Return the (X, Y) coordinate for the center point of the cell that contains the specified text.  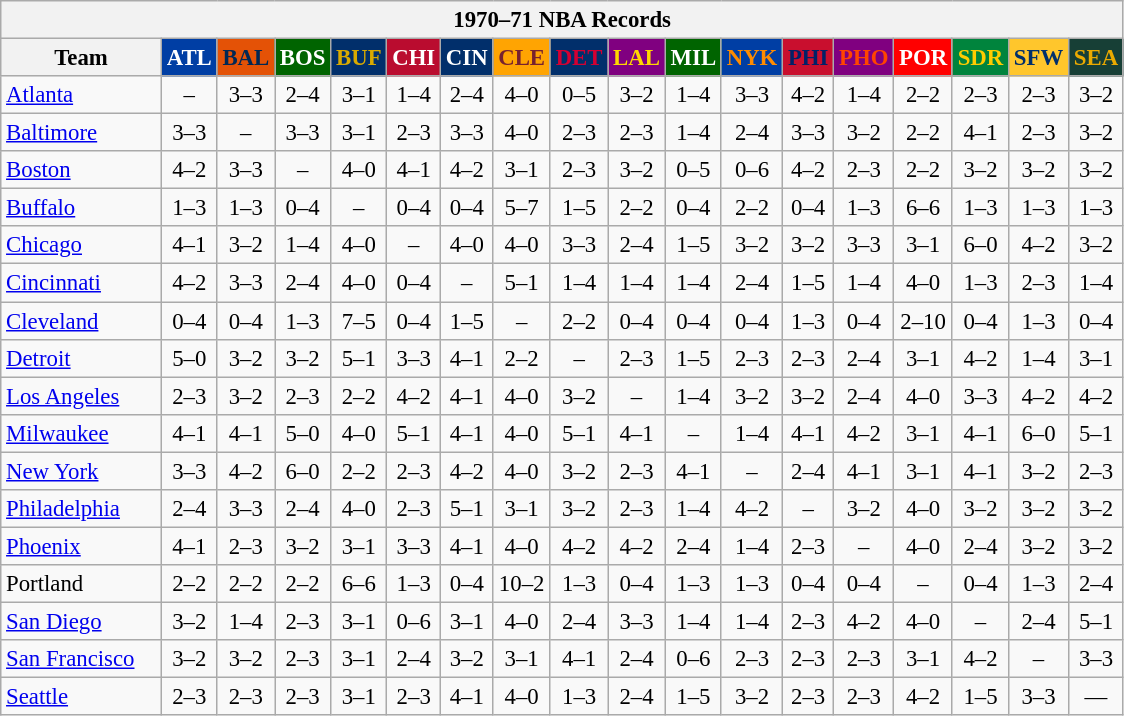
Atlanta (82, 95)
NYK (752, 58)
New York (82, 471)
Milwaukee (82, 433)
BAL (246, 58)
CIN (467, 58)
LAL (636, 58)
— (1096, 697)
Chicago (82, 245)
7–5 (359, 321)
Los Angeles (82, 396)
5–7 (522, 208)
Phoenix (82, 546)
Portland (82, 584)
Baltimore (82, 133)
SEA (1096, 58)
Seattle (82, 697)
MIL (693, 58)
San Francisco (82, 659)
Cincinnati (82, 283)
San Diego (82, 621)
DET (578, 58)
ATL (189, 58)
Cleveland (82, 321)
CHI (414, 58)
Philadelphia (82, 509)
SDR (980, 58)
PHI (808, 58)
Buffalo (82, 208)
PHO (864, 58)
Team (82, 58)
BUF (359, 58)
Detroit (82, 358)
Boston (82, 170)
SFW (1039, 58)
2–10 (924, 321)
1970–71 NBA Records (562, 20)
BOS (303, 58)
CLE (522, 58)
POR (924, 58)
10–2 (522, 584)
